Find where the given text appears and provide that cell's center as (x, y) coordinate. 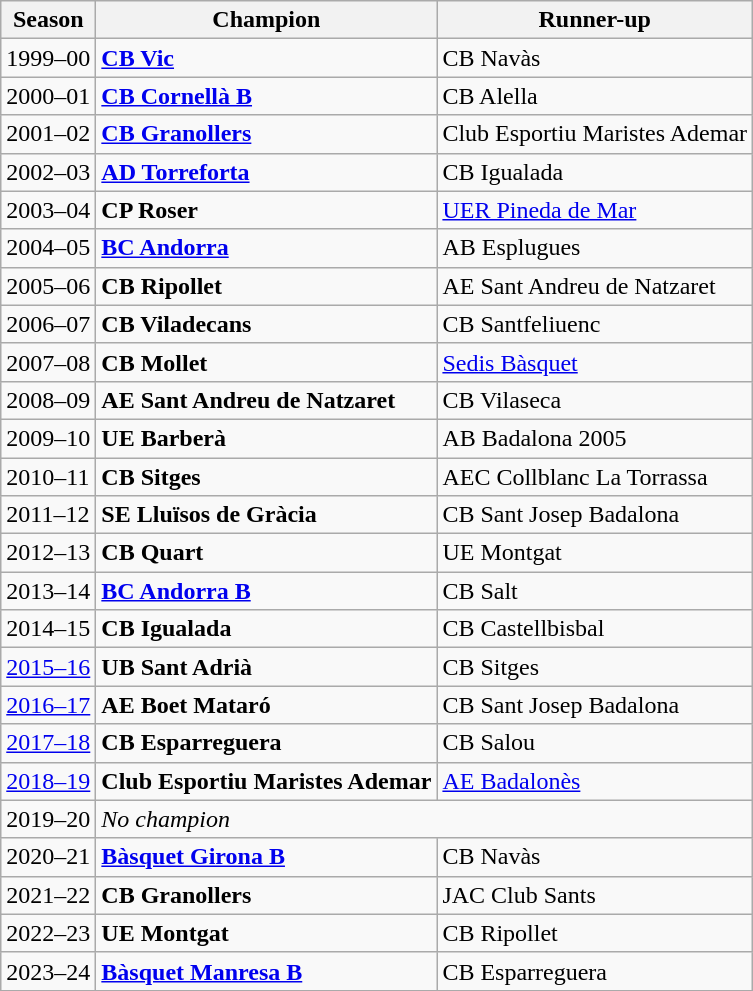
Bàsquet Manresa B (266, 971)
2018–19 (48, 781)
Sedis Bàsquet (595, 362)
AD Torreforta (266, 172)
2001–02 (48, 134)
2006–07 (48, 324)
UER Pineda de Mar (595, 210)
2003–04 (48, 210)
2016–17 (48, 705)
Runner-up (595, 20)
2010–11 (48, 477)
Season (48, 20)
AB Badalona 2005 (595, 438)
CB Salt (595, 591)
CB Alella (595, 96)
BC Andorra B (266, 591)
BC Andorra (266, 248)
UE Barberà (266, 438)
CP Roser (266, 210)
2015–16 (48, 667)
2005–06 (48, 286)
Champion (266, 20)
UB Sant Adrià (266, 667)
CB Santfeliuenc (595, 324)
AEC Collblanc La Torrassa (595, 477)
Bàsquet Girona B (266, 857)
2021–22 (48, 895)
JAC Club Sants (595, 895)
2011–12 (48, 515)
CB Salou (595, 743)
2000–01 (48, 96)
2022–23 (48, 933)
1999–00 (48, 58)
CB Castellbisbal (595, 629)
SE Lluïsos de Gràcia (266, 515)
CB Vic (266, 58)
2020–21 (48, 857)
CB Quart (266, 553)
2009–10 (48, 438)
2008–09 (48, 400)
2017–18 (48, 743)
2004–05 (48, 248)
2012–13 (48, 553)
CB Mollet (266, 362)
CB Viladecans (266, 324)
2019–20 (48, 819)
2014–15 (48, 629)
CB Cornellà B (266, 96)
2007–08 (48, 362)
AE Badalonès (595, 781)
AB Esplugues (595, 248)
2013–14 (48, 591)
CB Vilaseca (595, 400)
2002–03 (48, 172)
No champion (424, 819)
AE Boet Mataró (266, 705)
2023–24 (48, 971)
